For the text-containing cell, return its midpoint in [X, Y] coordinate format. 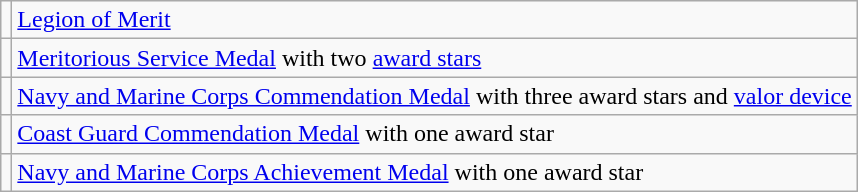
Legion of Merit [434, 20]
Navy and Marine Corps Achievement Medal with one award star [434, 172]
Coast Guard Commendation Medal with one award star [434, 134]
Meritorious Service Medal with two award stars [434, 58]
Navy and Marine Corps Commendation Medal with three award stars and valor device [434, 96]
